Determine the (X, Y) coordinate at the center of the cell enclosing the given text.  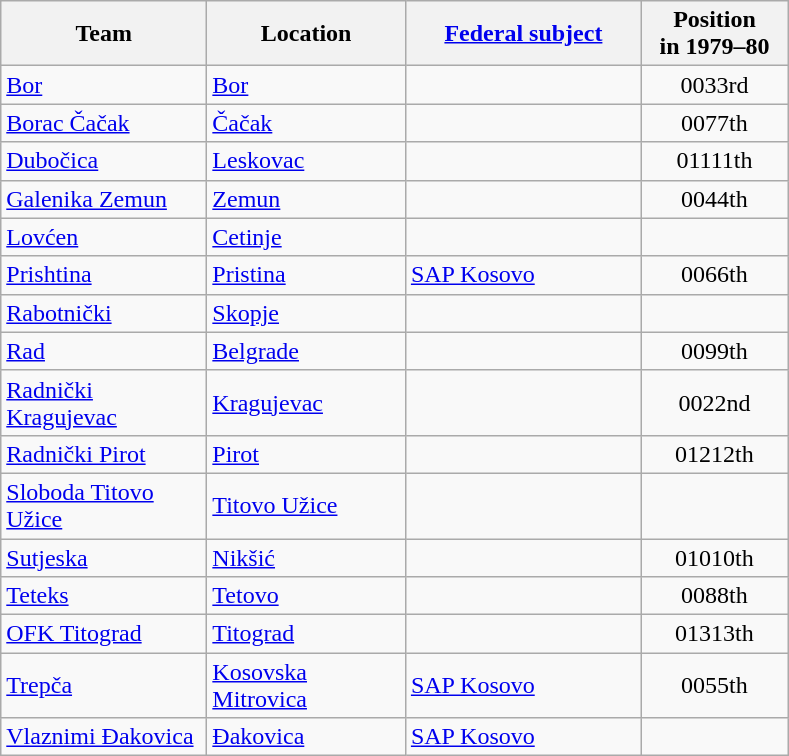
Borac Čačak (104, 123)
Nikšić (306, 557)
Location (306, 34)
Dubočica (104, 161)
Prishtina (104, 275)
Vlaznimi Đakovica (104, 737)
OFK Titograd (104, 634)
Cetinje (306, 237)
01212th (714, 454)
0044th (714, 199)
Rabotnički (104, 313)
Radnički Kragujevac (104, 402)
Pristina (306, 275)
0066th (714, 275)
Leskovac (306, 161)
Positionin 1979–80 (714, 34)
Rad (104, 351)
0099th (714, 351)
Đakovica (306, 737)
Čačak (306, 123)
01313th (714, 634)
01111th (714, 161)
Galenika Zemun (104, 199)
01010th (714, 557)
Tetovo (306, 596)
Radnički Pirot (104, 454)
Skopje (306, 313)
Titograd (306, 634)
Team (104, 34)
Pirot (306, 454)
0088th (714, 596)
Teteks (104, 596)
Lovćen (104, 237)
0055th (714, 686)
Kragujevac (306, 402)
0077th (714, 123)
Trepča (104, 686)
Belgrade (306, 351)
Titovo Užice (306, 506)
Kosovska Mitrovica (306, 686)
Federal subject (523, 34)
Sloboda Titovo Užice (104, 506)
Sutjeska (104, 557)
0033rd (714, 85)
Zemun (306, 199)
0022nd (714, 402)
